Pinpoint the cell where the given text exists, returning its [X, Y] midpoint coordinate. 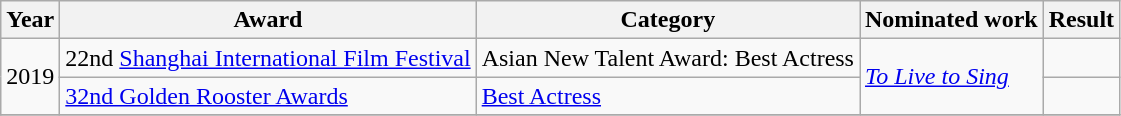
32nd Golden Rooster Awards [268, 96]
Asian New Talent Award: Best Actress [668, 58]
Best Actress [668, 96]
Nominated work [952, 20]
2019 [30, 77]
Category [668, 20]
22nd Shanghai International Film Festival [268, 58]
To Live to Sing [952, 77]
Year [30, 20]
Result [1081, 20]
Award [268, 20]
